Output the (x, y) coordinate of the center of the cell containing the given text.  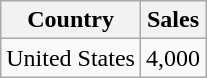
4,000 (172, 58)
Sales (172, 20)
United States (71, 58)
Country (71, 20)
